Find where the given text appears and provide that cell's center as (x, y) coordinate. 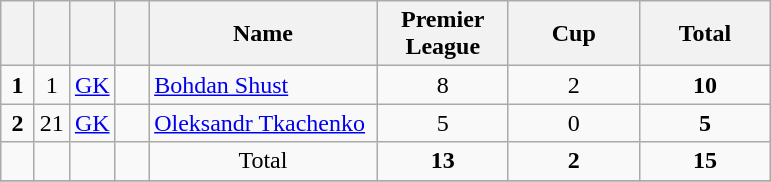
21 (52, 123)
13 (442, 161)
8 (442, 85)
Premier League (442, 34)
Bohdan Shust (264, 85)
Name (264, 34)
15 (704, 161)
0 (574, 123)
Oleksandr Tkachenko (264, 123)
10 (704, 85)
Cup (574, 34)
